From the cell containing the given text, extract its center point as [X, Y] coordinate. 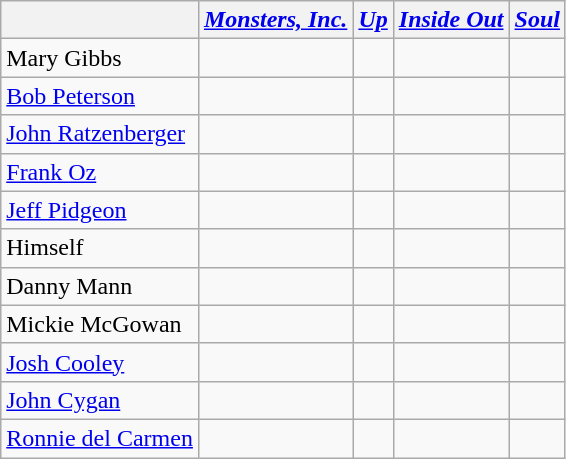
Himself [100, 248]
Monsters, Inc. [275, 20]
Ronnie del Carmen [100, 438]
Danny Mann [100, 286]
Soul [537, 20]
Bob Peterson [100, 96]
Jeff Pidgeon [100, 210]
John Cygan [100, 400]
Mary Gibbs [100, 58]
John Ratzenberger [100, 134]
Up [373, 20]
Inside Out [451, 20]
Frank Oz [100, 172]
Mickie McGowan [100, 324]
Josh Cooley [100, 362]
